Determine the [X, Y] coordinate at the center of the cell enclosing the given text.  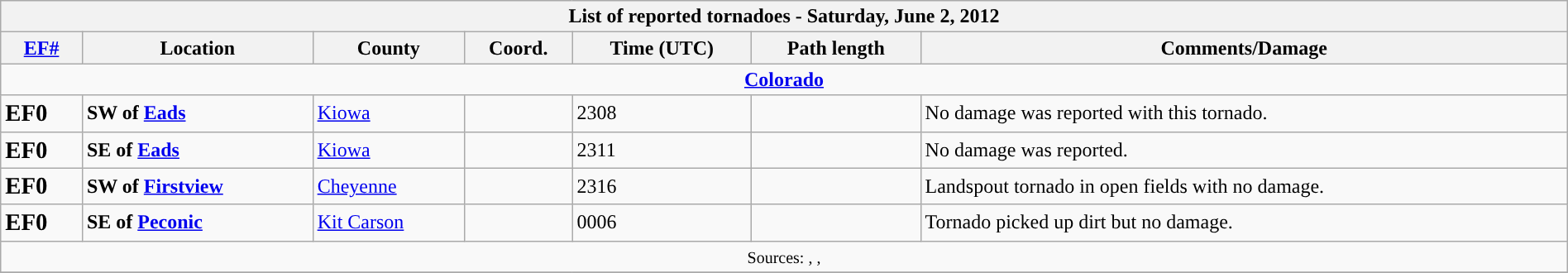
Time (UTC) [662, 48]
No damage was reported with this tornado. [1244, 113]
2311 [662, 150]
Tornado picked up dirt but no damage. [1244, 223]
No damage was reported. [1244, 150]
Kit Carson [389, 223]
2316 [662, 186]
County [389, 48]
Comments/Damage [1244, 48]
0006 [662, 223]
2308 [662, 113]
Path length [836, 48]
SE of Peconic [197, 223]
List of reported tornadoes - Saturday, June 2, 2012 [784, 17]
SE of Eads [197, 150]
SW of Firstview [197, 186]
Location [197, 48]
Sources: , , [784, 256]
Colorado [784, 79]
Landspout tornado in open fields with no damage. [1244, 186]
EF# [41, 48]
Coord. [519, 48]
Cheyenne [389, 186]
SW of Eads [197, 113]
